Pinpoint the cell where the given text exists, returning its (x, y) midpoint coordinate. 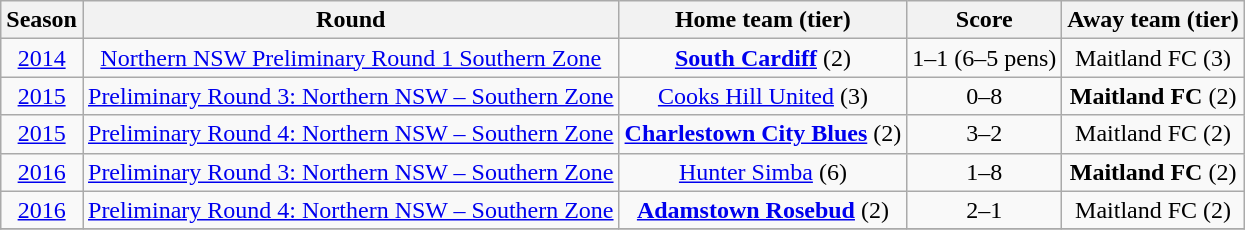
Round (350, 20)
Charlestown City Blues (2) (763, 134)
2–1 (984, 210)
Home team (tier) (763, 20)
0–8 (984, 96)
Adamstown Rosebud (2) (763, 210)
Away team (tier) (1154, 20)
Hunter Simba (6) (763, 172)
Northern NSW Preliminary Round 1 Southern Zone (350, 58)
South Cardiff (2) (763, 58)
3–2 (984, 134)
1–1 (6–5 pens) (984, 58)
Maitland FC (3) (1154, 58)
Cooks Hill United (3) (763, 96)
1–8 (984, 172)
2014 (42, 58)
Score (984, 20)
Season (42, 20)
